For the text-containing cell, return its midpoint in [x, y] coordinate format. 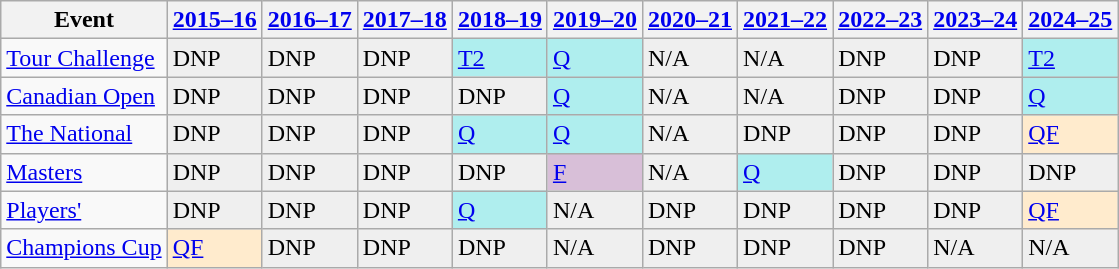
Canadian Open [84, 96]
Event [84, 20]
2023–24 [976, 20]
2020–21 [690, 20]
2015–16 [214, 20]
F [594, 172]
Masters [84, 172]
Champions Cup [84, 248]
2022–23 [880, 20]
2021–22 [786, 20]
Tour Challenge [84, 58]
2024–25 [1070, 20]
2019–20 [594, 20]
Players' [84, 210]
2017–18 [404, 20]
2018–19 [500, 20]
2016–17 [310, 20]
The National [84, 134]
